Provide the [X, Y] coordinate of the cell's center where the given text is located.  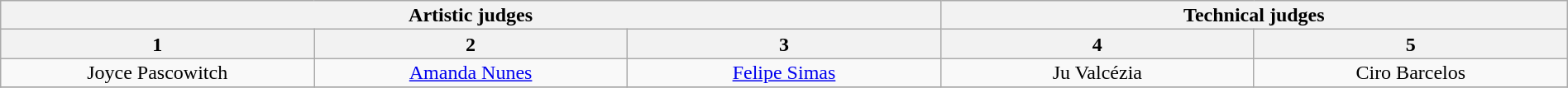
Ju Valcézia [1097, 72]
Technical judges [1254, 15]
5 [1411, 44]
3 [784, 44]
Amanda Nunes [471, 72]
Joyce Pascowitch [157, 72]
2 [471, 44]
Felipe Simas [784, 72]
1 [157, 44]
4 [1097, 44]
Artistic judges [471, 15]
Ciro Barcelos [1411, 72]
